Scan for the cell matching the given text and deliver its (X, Y) coordinate at center. 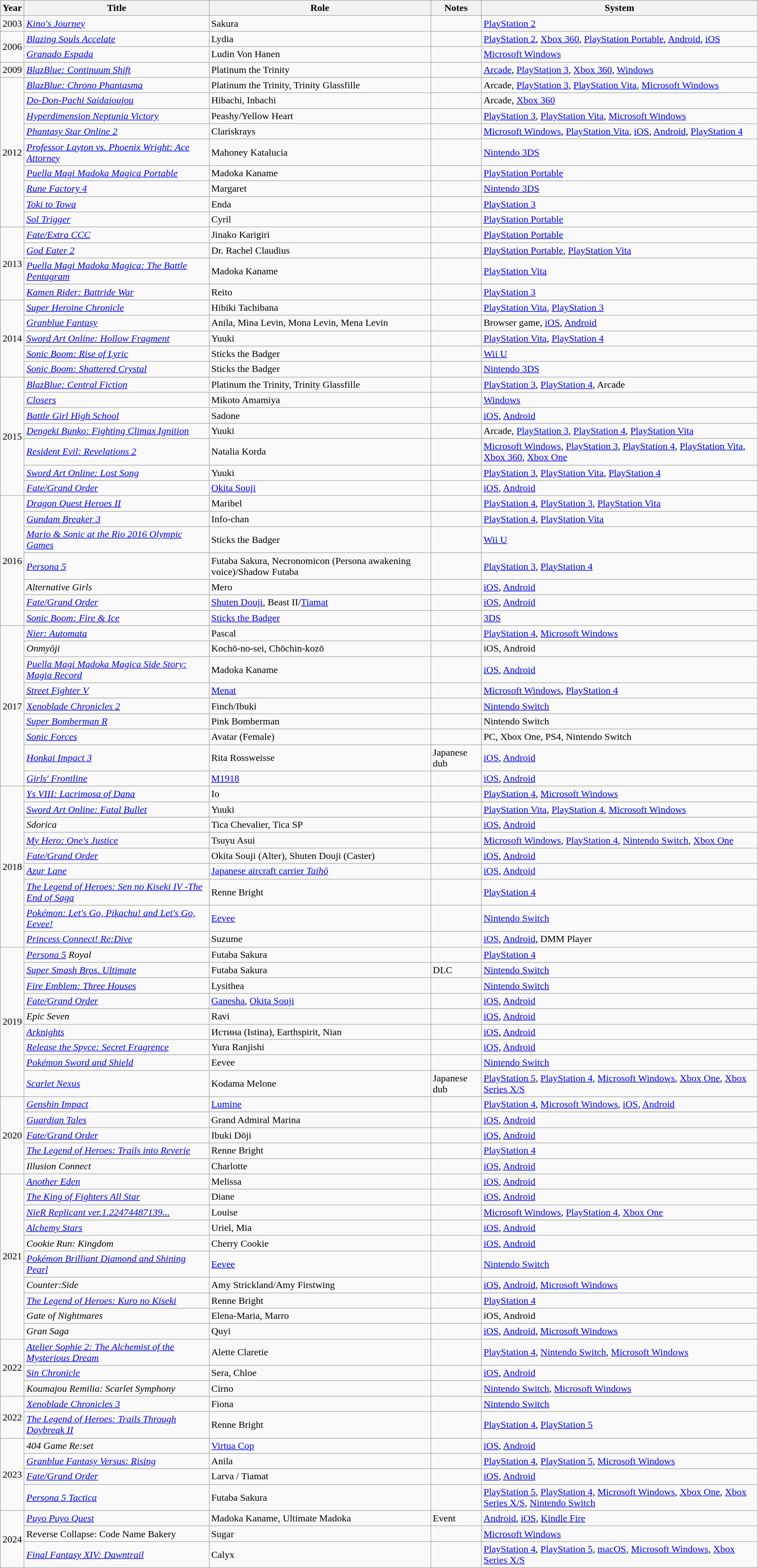
Natalia Korda (320, 451)
PlayStation Portable, PlayStation Vita (620, 250)
Cherry Cookie (320, 1243)
PlayStation 4, PlayStation 5, macOS, Microsoft Windows, Xbox Series X/S (620, 1554)
Pokémon: Let's Go, Pikachu! and Let's Go, Eevee! (117, 918)
Alette Claretie (320, 1352)
Ibuki Dōji (320, 1135)
Granado Espada (117, 54)
God Eater 2 (117, 250)
Sword Art Online: Lost Song (117, 473)
Granblue Fantasy Versus: Rising (117, 1461)
Madoka Kaname, Ultimate Madoka (320, 1518)
Microsoft Windows, PlayStation 3, PlayStation 4, PlayStation Vita, Xbox 360, Xbox One (620, 451)
Hibachi, Inbachi (320, 100)
PlayStation 5, PlayStation 4, Microsoft Windows, Xbox One, Xbox Series X/S (620, 1083)
Puyo Puyo Quest (117, 1518)
Kochō-no-sei, Chōchin-kozō (320, 649)
Resident Evil: Revelations 2 (117, 451)
Elena-Maria, Marro (320, 1316)
Girls' Frontline (117, 779)
PlayStation 4, Nintendo Switch, Microsoft Windows (620, 1352)
Lumine (320, 1104)
Super Heroine Chronicle (117, 308)
2021 (12, 1256)
BlazBlue: Continuum Shift (117, 70)
2016 (12, 561)
Maribel (320, 504)
Release the Spyce: Secret Fragrence (117, 1047)
BlazBlue: Central Fiction (117, 385)
2006 (12, 47)
Kamen Rider: Battride War (117, 292)
M1918 (320, 779)
Genshin Impact (117, 1104)
Margaret (320, 188)
Arcade, PlayStation 3, PlayStation 4, PlayStation Vita (620, 431)
2017 (12, 706)
Counter:Side (117, 1285)
Microsoft Windows, PlayStation Vita, iOS, Android, PlayStation 4 (620, 131)
Arcade, PlayStation 3, Xbox 360, Windows (620, 70)
BlazBlue: Chrono Phantasma (117, 85)
Atelier Sophie 2: The Alchemist of the Mysterious Dream (117, 1352)
Истина (Istina), Earthspirit, Nian (320, 1032)
2020 (12, 1135)
Windows (620, 400)
Role (320, 8)
Android, iOS, Kindle Fire (620, 1518)
2013 (12, 263)
Calyx (320, 1554)
Illusion Connect (117, 1166)
Info-chan (320, 519)
Honkai Impact 3 (117, 758)
Arknights (117, 1032)
PlayStation 5, PlayStation 4, Microsoft Windows, Xbox One, Xbox Series X/S, Nintendo Switch (620, 1498)
Jinako Karigiri (320, 235)
PlayStation 3, PlayStation 4 (620, 566)
Lysithea (320, 985)
Uriel, Mia (320, 1228)
2019 (12, 1022)
iOS, Android, DMM Player (620, 939)
The Legend of Heroes: Trails Through Daybreak II (117, 1425)
Amy Strickland/Amy Firstwing (320, 1285)
Mahoney Katalucia (320, 152)
PlayStation 4, PlayStation 3, PlayStation Vita (620, 504)
Charlotte (320, 1166)
Platinum the Trinity (320, 70)
Sugar (320, 1534)
Anila, Mina Levin, Mona Levin, Mena Levin (320, 323)
Fate/Extra CCC (117, 235)
2014 (12, 338)
Xenoblade Chronicles 3 (117, 1404)
Sdorica (117, 825)
Okita Souji (Alter), Shuten Douji (Caster) (320, 856)
PlayStation 4, Microsoft Windows, iOS, Android (620, 1104)
Mikoto Amamiya (320, 400)
Onmyōji (117, 649)
Diane (320, 1197)
Lydia (320, 39)
PlayStation 4, PlayStation 5 (620, 1425)
Ravi (320, 1016)
DLC (456, 970)
The Legend of Heroes: Trails into Reverie (117, 1151)
Persona 5 Tactica (117, 1498)
PlayStation 4, PlayStation Vita (620, 519)
Browser game, iOS, Android (620, 323)
Rita Rossweisse (320, 758)
Another Eden (117, 1181)
Microsoft Windows, PlayStation 4, Nintendo Switch, Xbox One (620, 840)
2018 (12, 867)
PlayStation 2, Xbox 360, PlayStation Portable, Android, iOS (620, 39)
Okita Souji (320, 488)
2003 (12, 23)
Blazing Souls Accelate (117, 39)
Guardian Tales (117, 1120)
3DS (620, 618)
NieR Replicant ver.1.22474487139... (117, 1212)
Futaba Sakura, Necronomicon (Persona awakening voice)/Shadow Futaba (320, 566)
Gundam Breaker 3 (117, 519)
PlayStation 3, PlayStation Vita, Microsoft Windows (620, 116)
2015 (12, 436)
2024 (12, 1539)
Sol Trigger (117, 220)
Xenoblade Chronicles 2 (117, 706)
Epic Seven (117, 1016)
Ludin Von Hanen (320, 54)
Sword Art Online: Hollow Fragment (117, 338)
Hyperdimension Neptunia Victory (117, 116)
Sword Art Online: Fatal Bullet (117, 810)
My Hero: One's Justice (117, 840)
Reito (320, 292)
Fire Emblem: Three Houses (117, 985)
2012 (12, 152)
Puella Magi Madoka Magica Portable (117, 173)
System (620, 8)
The Legend of Heroes: Kuro no Kiseki (117, 1300)
2009 (12, 70)
Shuten Douji, Beast II/Tiamat (320, 602)
Grand Admiral Marina (320, 1120)
Title (117, 8)
Professor Layton vs. Phoenix Wright: Ace Attorney (117, 152)
PlayStation 4, PlayStation 5, Microsoft Windows (620, 1461)
Sonic Boom: Rise of Lyric (117, 354)
Virtua Cop (320, 1446)
Alchemy Stars (117, 1228)
Hibiki Tachibana (320, 308)
Arcade, Xbox 360 (620, 100)
Clariskrays (320, 131)
Rune Factory 4 (117, 188)
Event (456, 1518)
Pokémon Sword and Shield (117, 1063)
Yura Ranjishi (320, 1047)
Tsuyu Asui (320, 840)
Avatar (Female) (320, 737)
Puella Magi Madoka Magica Side Story: Magia Record (117, 669)
Year (12, 8)
Suzume (320, 939)
The King of Fighters All Star (117, 1197)
Menat (320, 690)
Scarlet Nexus (117, 1083)
Quyi (320, 1331)
PlayStation Vita, PlayStation 4 (620, 338)
Sonic Boom: Shattered Crystal (117, 369)
PC, Xbox One, PS4, Nintendo Switch (620, 737)
Dengeki Bunko: Fighting Climax Ignition (117, 431)
Pascal (320, 633)
Do-Don-Pachi Saidaioujou (117, 100)
Kino's Journey (117, 23)
Toki to Towa (117, 204)
PlayStation 3, PlayStation Vita, PlayStation 4 (620, 473)
Koumajou Remilia: Scarlet Symphony (117, 1389)
Microsoft Windows, PlayStation 4, Xbox One (620, 1212)
Ganesha, Okita Souji (320, 1001)
Kodama Melone (320, 1083)
Super Smash Bros. Ultimate (117, 970)
Nier: Automata (117, 633)
Japanese aircraft carrier Taihō (320, 871)
Peashy/Yellow Heart (320, 116)
Azur Lane (117, 871)
PlayStation 3, PlayStation 4, Arcade (620, 385)
PlayStation 2 (620, 23)
Cirno (320, 1389)
Closers (117, 400)
Ys VIII: Lacrimosa of Dana (117, 794)
Phantasy Star Online 2 (117, 131)
Finch/Ibuki (320, 706)
Princess Connect! Re:Dive (117, 939)
Cyril (320, 220)
Sin Chronicle (117, 1373)
404 Game Re:set (117, 1446)
Melissa (320, 1181)
Reverse Collapse: Code Name Bakery (117, 1534)
Pink Bomberman (320, 721)
Sonic Forces (117, 737)
Microsoft Windows, PlayStation 4 (620, 690)
Gran Saga (117, 1331)
Louise (320, 1212)
Mero (320, 587)
Anila (320, 1461)
Granblue Fantasy (117, 323)
Persona 5 (117, 566)
PlayStation Vita, PlayStation 4, Microsoft Windows (620, 810)
Enda (320, 204)
Dr. Rachel Claudius (320, 250)
Sakura (320, 23)
Larva / Tiamat (320, 1476)
The Legend of Heroes: Sen no Kiseki IV -The End of Saga (117, 892)
Nintendo Switch, Microsoft Windows (620, 1389)
Alternative Girls (117, 587)
Persona 5 Royal (117, 955)
Sadone (320, 415)
PlayStation Vita (620, 271)
Mario & Sonic at the Rio 2016 Olympic Games (117, 540)
Puella Magi Madoka Magica: The Battle Pentagram (117, 271)
2023 (12, 1474)
Cookie Run: Kingdom (117, 1243)
Street Fighter V (117, 690)
Sonic Boom: Fire & Ice (117, 618)
Notes (456, 8)
Dragon Quest Heroes II (117, 504)
Battle Girl High School (117, 415)
Tica Chevalier, Tica SP (320, 825)
Pokémon Brilliant Diamond and Shining Pearl (117, 1264)
Arcade, PlayStation 3, PlayStation Vita, Microsoft Windows (620, 85)
Gate of Nightmares (117, 1316)
Io (320, 794)
Fiona (320, 1404)
PlayStation Vita, PlayStation 3 (620, 308)
Final Fantasy XIV: Dawntrail (117, 1554)
Sera, Chloe (320, 1373)
Super Bomberman R (117, 721)
